Locate the cell with the specified text and output its [X, Y] center coordinate. 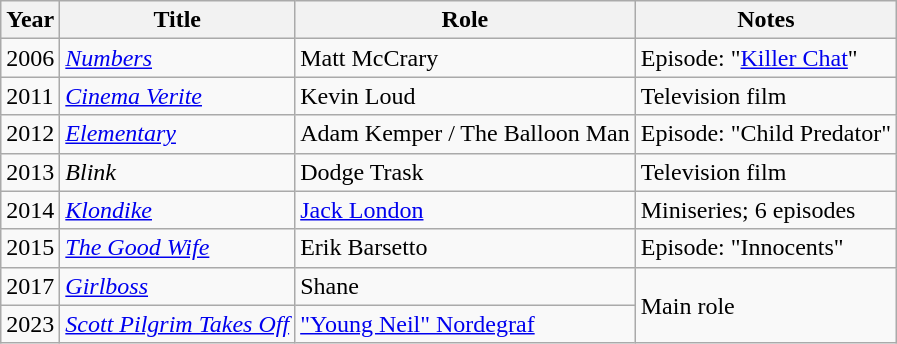
Matt McCrary [466, 58]
The Good Wife [178, 248]
Shane [466, 286]
Main role [766, 305]
2023 [30, 324]
Episode: "Killer Chat" [766, 58]
"Young Neil" Nordegraf [466, 324]
Cinema Verite [178, 96]
2006 [30, 58]
Miniseries; 6 episodes [766, 210]
Episode: "Innocents" [766, 248]
2011 [30, 96]
2013 [30, 172]
Year [30, 20]
Adam Kemper / The Balloon Man [466, 134]
Title [178, 20]
2012 [30, 134]
2015 [30, 248]
Jack London [466, 210]
2014 [30, 210]
Erik Barsetto [466, 248]
Episode: "Child Predator" [766, 134]
2017 [30, 286]
Girlboss [178, 286]
Kevin Loud [466, 96]
Role [466, 20]
Dodge Trask [466, 172]
Klondike [178, 210]
Notes [766, 20]
Scott Pilgrim Takes Off [178, 324]
Elementary [178, 134]
Numbers [178, 58]
Blink [178, 172]
